Output the (x, y) coordinate of the center of the cell containing the given text.  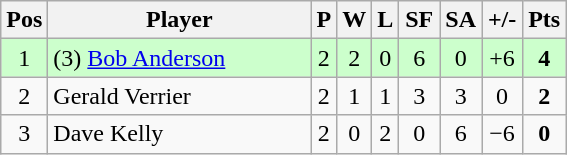
Dave Kelly (180, 134)
4 (544, 58)
(3) Bob Anderson (180, 58)
+/- (502, 20)
−6 (502, 134)
SF (420, 20)
+6 (502, 58)
Player (180, 20)
W (354, 20)
Pts (544, 20)
SA (461, 20)
P (324, 20)
Pos (24, 20)
Gerald Verrier (180, 96)
L (386, 20)
